From the cell containing the given text, extract its center point as (x, y) coordinate. 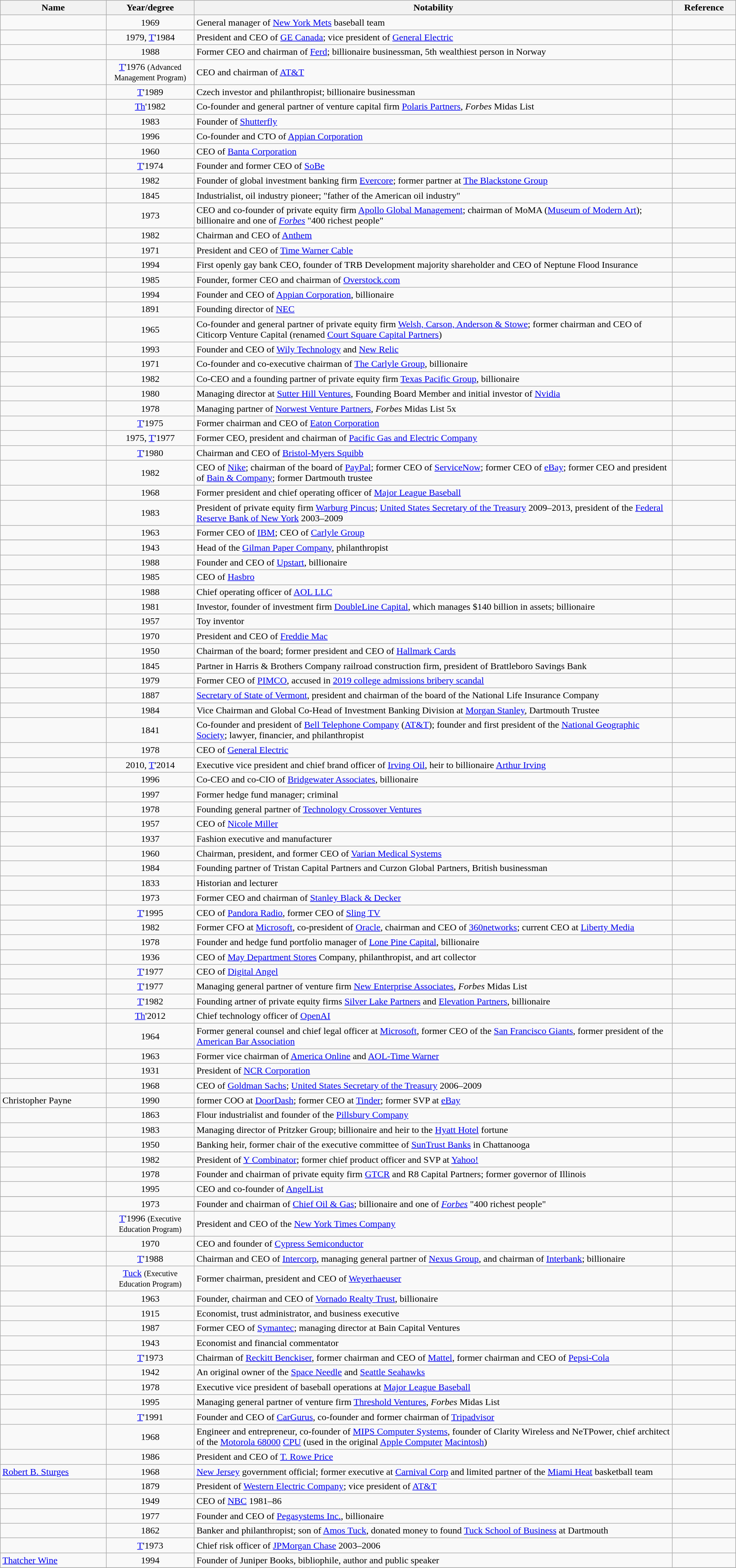
1833 (150, 883)
Former CFO at Microsoft, co-president of Oracle, chairman and CEO of 360networks; current CEO at Liberty Media (433, 927)
Chief risk officer of JPMorgan Chase 2003–2006 (433, 1545)
Founder and chairman of Chief Oil & Gas; billionaire and one of Forbes "400 richest people" (433, 1204)
Former chairman, president and CEO of Weyerhaeuser (433, 1278)
CEO of Banta Corporation (433, 151)
1979, T'1984 (150, 37)
Former CEO of PIMCO, accused in 2019 college admissions bribery scandal (433, 680)
Investor, founder of investment firm DoubleLine Capital, which manages $140 billion in assets; billionaire (433, 607)
Managing director at Sutter Hill Ventures, Founding Board Member and initial investor of Nvidia (433, 394)
Founder of global investment banking firm Evercore; former partner at The Blackstone Group (433, 180)
CEO of May Department Stores Company, philanthropist, and art collector (433, 957)
former COO at DoorDash; former CEO at Tinder; former SVP at eBay (433, 1100)
Th'2012 (150, 1016)
T'1996 (Executive Education Program) (150, 1224)
Banker and philanthropist; son of Amos Tuck, donated money to found Tuck School of Business at Dartmouth (433, 1531)
1949 (150, 1501)
Partner in Harris & Brothers Company railroad construction firm, president of Brattleboro Savings Bank (433, 666)
1891 (150, 309)
Founder of Juniper Books, bibliophile, author and public speaker (433, 1560)
1841 (150, 730)
Industrialist, oil industry pioneer; "father of the American oil industry" (433, 195)
1981 (150, 607)
Former hedge fund manager; criminal (433, 794)
Christopher Payne (54, 1100)
Founding director of NEC (433, 309)
1979 (150, 680)
President and CEO of the New York Times Company (433, 1224)
1997 (150, 794)
Name (54, 8)
1863 (150, 1115)
Economist, trust administrator, and business executive (433, 1313)
T'1980 (150, 453)
CEO and chairman of AT&T (433, 72)
Chief operating officer of AOL LLC (433, 592)
Former president and chief operating officer of Major League Baseball (433, 493)
1936 (150, 957)
New Jersey government official; former executive at Carnival Corp and limited partner of the Miami Heat basketball team (433, 1471)
Former CEO and chairman of Stanley Black & Decker (433, 898)
CEO of Hasbro (433, 577)
Co-founder and co-executive chairman of The Carlyle Group, billionaire (433, 364)
Executive vice president and chief brand officer of Irving Oil, heir to billionaire Arthur Irving (433, 765)
Czech investor and philanthropist; billionaire businessman (433, 92)
T'1991 (150, 1417)
2010, T'2014 (150, 765)
1931 (150, 1071)
T'1982 (150, 1001)
Chairman, president, and former CEO of Varian Medical Systems (433, 853)
Economist and financial commentator (433, 1343)
Vice Chairman and Global Co-Head of Investment Banking Division at Morgan Stanley, Dartmouth Trustee (433, 710)
Founder, chairman and CEO of Vornado Realty Trust, billionaire (433, 1299)
President of NCR Corporation (433, 1071)
Robert B. Sturges (54, 1471)
1965 (150, 329)
Notability (433, 8)
Co-CEO and a founding partner of private equity firm Texas Pacific Group, billionaire (433, 379)
Founder and CEO of Wily Technology and New Relic (433, 349)
1986 (150, 1457)
Founder and chairman of private equity firm GTCR and R8 Capital Partners; former governor of Illinois (433, 1174)
Former CEO, president and chairman of Pacific Gas and Electric Company (433, 438)
Managing partner of Norwest Venture Partners, Forbes Midas List 5x (433, 408)
1964 (150, 1036)
President and CEO of GE Canada; vice president of General Electric (433, 37)
Tuck (Executive Education Program) (150, 1278)
Managing director of Pritzker Group; billionaire and heir to the Hyatt Hotel fortune (433, 1130)
President and CEO of T. Rowe Price (433, 1457)
1862 (150, 1531)
1977 (150, 1516)
Chairman of the board; former president and CEO of Hallmark Cards (433, 651)
T'1975 (150, 423)
Reference (704, 8)
T'1988 (150, 1259)
1975, T'1977 (150, 438)
Former CEO and chairman of Ferd; billionaire businessman, 5th wealthiest person in Norway (433, 52)
1993 (150, 349)
1987 (150, 1328)
T'1974 (150, 166)
CEO of Digital Angel (433, 972)
Chairman and CEO of Bristol-Myers Squibb (433, 453)
1915 (150, 1313)
Co-founder and general partner of venture capital firm Polaris Partners, Forbes Midas List (433, 107)
T'1989 (150, 92)
Chairman and CEO of Intercorp, managing general partner of Nexus Group, and chairman of Interbank; billionaire (433, 1259)
Chief technology officer of OpenAI (433, 1016)
T'1976 (Advanced Management Program) (150, 72)
CEO of General Electric (433, 750)
General manager of New York Mets baseball team (433, 23)
Head of the Gilman Paper Company, philanthropist (433, 548)
CEO of Goldman Sachs; United States Secretary of the Treasury 2006–2009 (433, 1086)
Flour industrialist and founder of the Pillsbury Company (433, 1115)
President and CEO of Freddie Mac (433, 636)
Founder and CEO of CarGurus, co-founder and former chairman of Tripadvisor (433, 1417)
Executive vice president of baseball operations at Major League Baseball (433, 1387)
1990 (150, 1100)
1879 (150, 1486)
Founder, former CEO and chairman of Overstock.com (433, 280)
Founding general partner of Technology Crossover Ventures (433, 809)
President of Western Electric Company; vice president of AT&T (433, 1486)
Founder of Shutterfly (433, 121)
Former CEO of IBM; CEO of Carlyle Group (433, 533)
Th'1982 (150, 107)
Former CEO of Symantec; managing director at Bain Capital Ventures (433, 1328)
Founding partner of Tristan Capital Partners and Curzon Global Partners, British businessman (433, 868)
Chairman and CEO of Anthem (433, 236)
Former chairman and CEO of Eaton Corporation (433, 423)
Founder and former CEO of SoBe (433, 166)
Founder and CEO of Pegasystems Inc., billionaire (433, 1516)
Fashion executive and manufacturer (433, 839)
Founder and hedge fund portfolio manager of Lone Pine Capital, billionaire (433, 942)
Founding artner of private equity firms Silver Lake Partners and Elevation Partners, billionaire (433, 1001)
Chairman of Reckitt Benckiser, former chairman and CEO of Mattel, former chairman and CEO of Pepsi-Cola (433, 1358)
Managing general partner of venture firm Threshold Ventures, Forbes Midas List (433, 1402)
President of Y Combinator; former chief product officer and SVP at Yahoo! (433, 1159)
T'1995 (150, 912)
First openly gay bank CEO, founder of TRB Development majority shareholder and CEO of Neptune Flood Insurance (433, 265)
Year/degree (150, 8)
CEO of NBC 1981–86 (433, 1501)
Toy inventor (433, 621)
President and CEO of Time Warner Cable (433, 250)
1969 (150, 23)
Former vice chairman of America Online and AOL-Time Warner (433, 1056)
1980 (150, 394)
Historian and lecturer (433, 883)
CEO and founder of Cypress Semiconductor (433, 1244)
Secretary of State of Vermont, president and chairman of the board of the National Life Insurance Company (433, 695)
1942 (150, 1372)
Thatcher Wine (54, 1560)
Co-founder and CTO of Appian Corporation (433, 136)
Co-CEO and co-CIO of Bridgewater Associates, billionaire (433, 780)
CEO of Nicole Miller (433, 824)
Founder and CEO of Upstart, billionaire (433, 562)
Managing general partner of venture firm New Enterprise Associates, Forbes Midas List (433, 987)
Former general counsel and chief legal officer at Microsoft, former CEO of the San Francisco Giants, former president of the American Bar Association (433, 1036)
CEO and co-founder of AngelList (433, 1189)
An original owner of the Space Needle and Seattle Seahawks (433, 1372)
CEO of Pandora Radio, former CEO of Sling TV (433, 912)
Founder and CEO of Appian Corporation, billionaire (433, 295)
1937 (150, 839)
Banking heir, former chair of the executive committee of SunTrust Banks in Chattanooga (433, 1145)
1887 (150, 695)
